Provide the [x, y] coordinate of the cell's center where the given text is located.  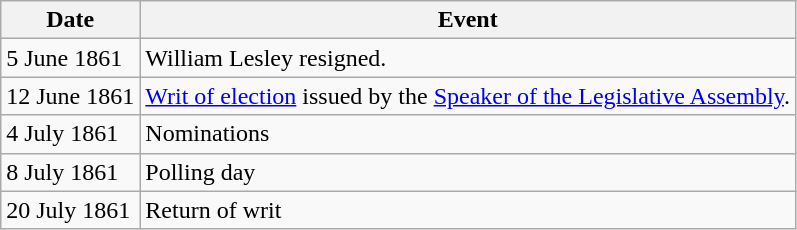
Writ of election issued by the Speaker of the Legislative Assembly. [468, 96]
Event [468, 20]
12 June 1861 [70, 96]
8 July 1861 [70, 172]
20 July 1861 [70, 210]
Nominations [468, 134]
Date [70, 20]
Return of writ [468, 210]
5 June 1861 [70, 58]
William Lesley resigned. [468, 58]
Polling day [468, 172]
4 July 1861 [70, 134]
